Find where the given text appears and provide that cell's center as (x, y) coordinate. 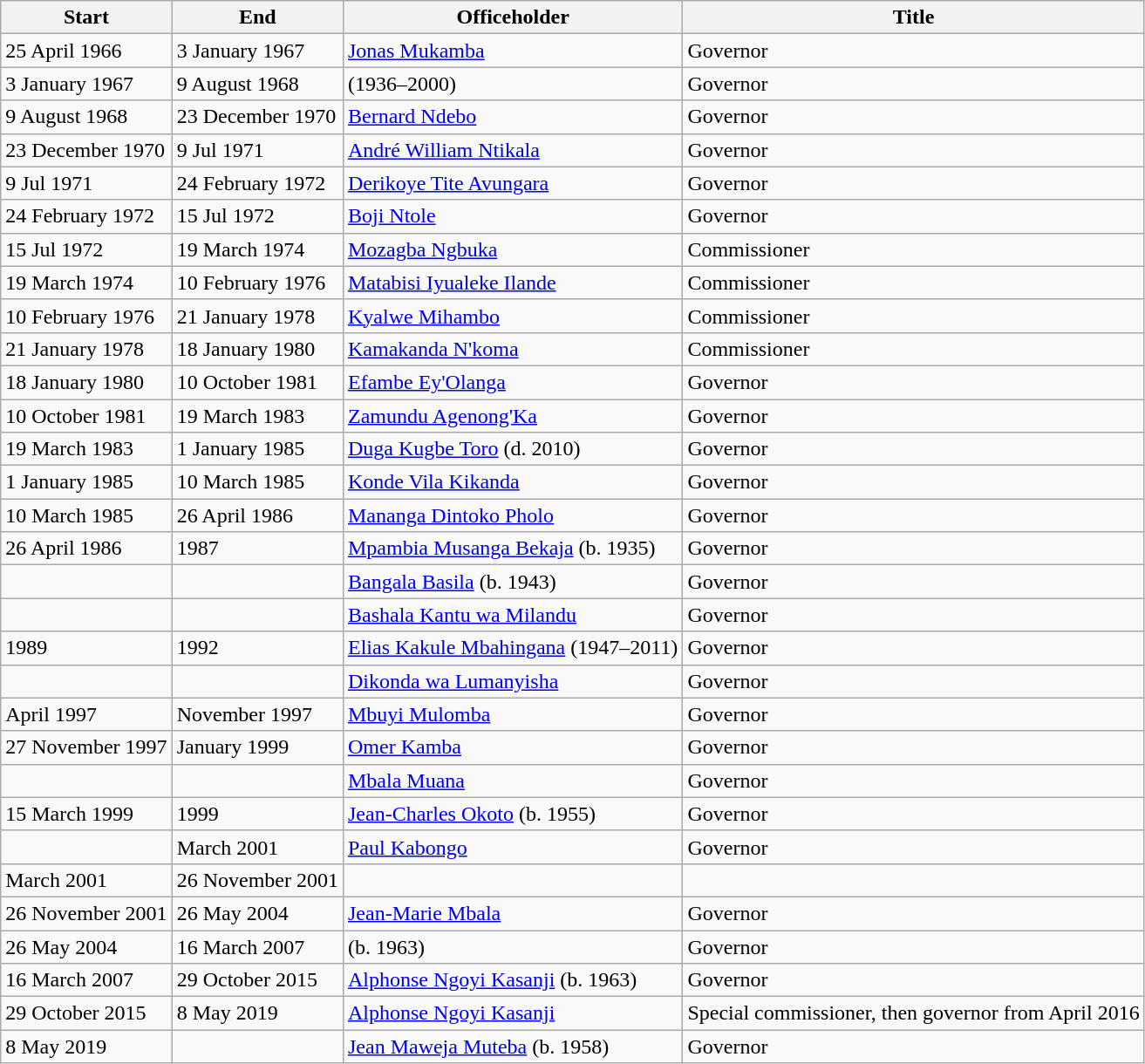
1989 (86, 648)
Omer Kamba (513, 747)
(1936–2000) (513, 84)
Derikoye Tite Avungara (513, 183)
End (257, 17)
Alphonse Ngoyi Kasanji (513, 1013)
25 April 1966 (86, 51)
Officeholder (513, 17)
Efambe Ey'Olanga (513, 382)
Title (914, 17)
Bernard Ndebo (513, 117)
Elias Kakule Mbahingana (1947–2011) (513, 648)
Jean Maweja Muteba (b. 1958) (513, 1047)
Start (86, 17)
15 March 1999 (86, 814)
Mbala Muana (513, 781)
Dikonda wa Lumanyisha (513, 681)
(b. 1963) (513, 946)
Special commissioner, then governor from April 2016 (914, 1013)
Zamundu Agenong'Ka (513, 416)
André William Ntikala (513, 150)
27 November 1997 (86, 747)
Konde Vila Kikanda (513, 482)
Mpambia Musanga Bekaja (b. 1935) (513, 549)
Kamakanda N'koma (513, 349)
November 1997 (257, 714)
Jean-Marie Mbala (513, 913)
April 1997 (86, 714)
1987 (257, 549)
Jonas Mukamba (513, 51)
Bangala Basila (b. 1943) (513, 582)
Mozagba Ngbuka (513, 249)
Mbuyi Mulomba (513, 714)
Jean-Charles Okoto (b. 1955) (513, 814)
Matabisi Iyualeke Ilande (513, 283)
1999 (257, 814)
Paul Kabongo (513, 847)
Mananga Dintoko Pholo (513, 515)
Kyalwe Mihambo (513, 316)
Duga Kugbe Toro (d. 2010) (513, 449)
January 1999 (257, 747)
Alphonse Ngoyi Kasanji (b. 1963) (513, 980)
1992 (257, 648)
Bashala Kantu wa Milandu (513, 615)
Boji Ntole (513, 216)
